Find where the given text appears and provide that cell's center as (x, y) coordinate. 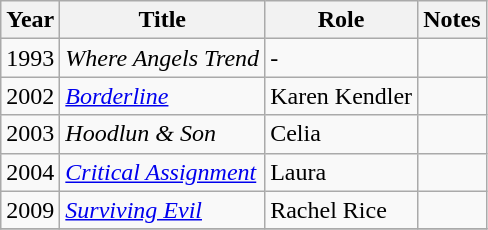
Title (162, 20)
Karen Kendler (342, 96)
Critical Assignment (162, 172)
Hoodlun & Son (162, 134)
2009 (30, 210)
Celia (342, 134)
Year (30, 20)
- (342, 58)
Where Angels Trend (162, 58)
2003 (30, 134)
2004 (30, 172)
Notes (452, 20)
1993 (30, 58)
2002 (30, 96)
Surviving Evil (162, 210)
Laura (342, 172)
Borderline (162, 96)
Rachel Rice (342, 210)
Role (342, 20)
